Determine the [X, Y] coordinate at the center of the cell enclosing the given text.  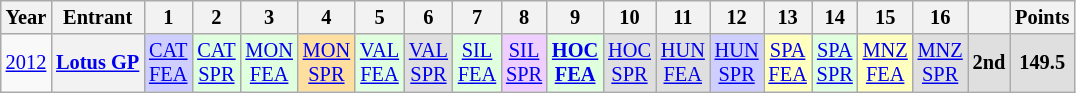
2012 [26, 63]
14 [835, 17]
CATFEA [168, 63]
HOCSPR [630, 63]
Year [26, 17]
HOCFEA [575, 63]
5 [380, 17]
HUNFEA [683, 63]
13 [788, 17]
SPASPR [835, 63]
8 [524, 17]
SILFEA [477, 63]
15 [886, 17]
4 [326, 17]
VALSPR [428, 63]
Entrant [98, 17]
MNZFEA [886, 63]
12 [737, 17]
SPAFEA [788, 63]
6 [428, 17]
MONSPR [326, 63]
11 [683, 17]
HUNSPR [737, 63]
16 [940, 17]
Lotus GP [98, 63]
2nd [990, 63]
10 [630, 17]
CATSPR [216, 63]
3 [270, 17]
MNZSPR [940, 63]
SILSPR [524, 63]
1 [168, 17]
149.5 [1042, 63]
MONFEA [270, 63]
2 [216, 17]
VALFEA [380, 63]
7 [477, 17]
Points [1042, 17]
9 [575, 17]
